Return the [x, y] coordinate for the center point of the cell that contains the specified text.  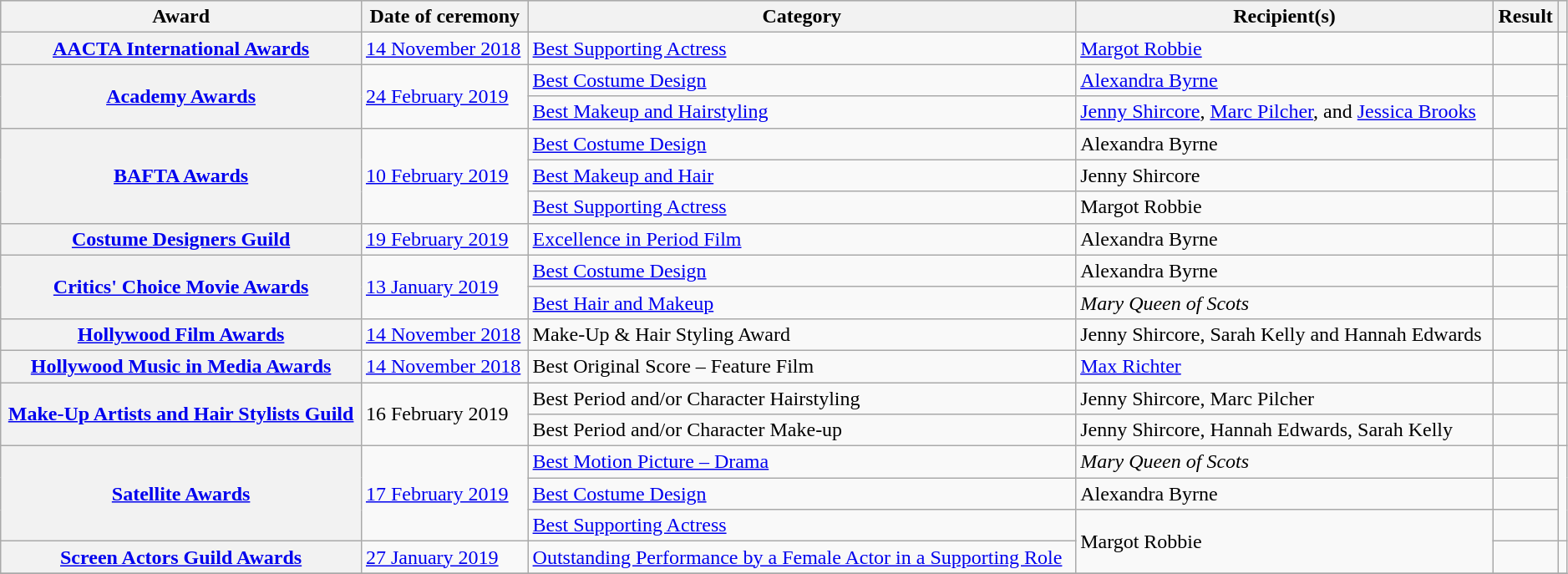
Hollywood Music in Media Awards [181, 366]
Make-Up Artists and Hair Stylists Guild [181, 414]
Max Richter [1285, 366]
13 January 2019 [444, 287]
Best Original Score – Feature Film [802, 366]
27 January 2019 [444, 557]
AACTA International Awards [181, 48]
Recipient(s) [1285, 17]
24 February 2019 [444, 96]
Academy Awards [181, 96]
Excellence in Period Film [802, 239]
Date of ceremony [444, 17]
Best Period and/or Character Hairstyling [802, 399]
Costume Designers Guild [181, 239]
16 February 2019 [444, 414]
Jenny Shircore, Sarah Kelly and Hannah Edwards [1285, 334]
Critics' Choice Movie Awards [181, 287]
Jenny Shircore, Hannah Edwards, Sarah Kelly [1285, 430]
Best Makeup and Hair [802, 175]
Best Makeup and Hairstyling [802, 112]
Satellite Awards [181, 494]
BAFTA Awards [181, 175]
Result [1525, 17]
Outstanding Performance by a Female Actor in a Supporting Role [802, 557]
Screen Actors Guild Awards [181, 557]
Jenny Shircore [1285, 175]
10 February 2019 [444, 175]
Hollywood Film Awards [181, 334]
Best Period and/or Character Make-up [802, 430]
Best Hair and Makeup [802, 302]
Category [802, 17]
19 February 2019 [444, 239]
Make-Up & Hair Styling Award [802, 334]
Jenny Shircore, Marc Pilcher, and Jessica Brooks [1285, 112]
Jenny Shircore, Marc Pilcher [1285, 399]
17 February 2019 [444, 494]
Award [181, 17]
Best Motion Picture – Drama [802, 462]
